From the cell containing the given text, extract its center point as [x, y] coordinate. 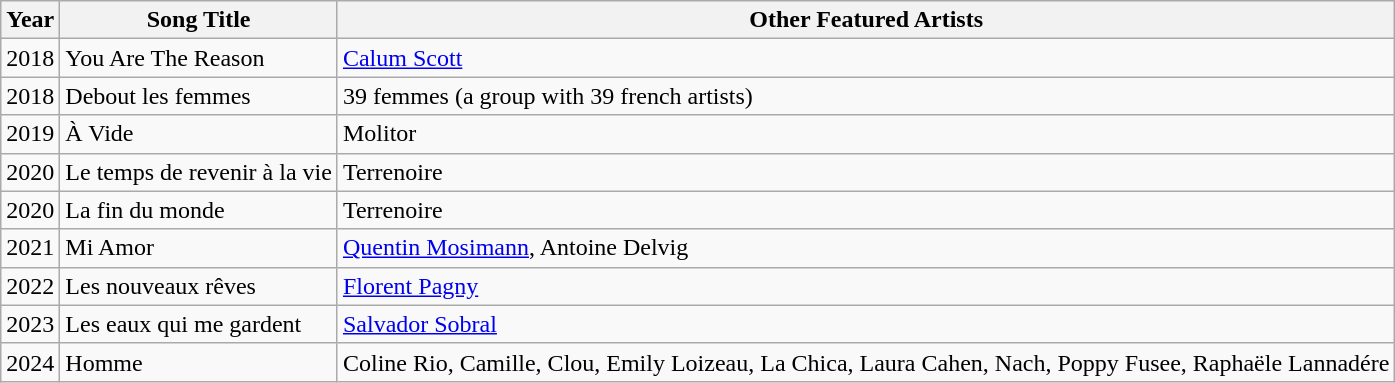
Homme [199, 362]
Other Featured Artists [866, 20]
2023 [30, 324]
La fin du monde [199, 210]
Debout les femmes [199, 96]
39 femmes (a group with 39 french artists) [866, 96]
Le temps de revenir à la vie [199, 172]
2019 [30, 134]
You Are The Reason [199, 58]
Calum Scott [866, 58]
Florent Pagny [866, 286]
Mi Amor [199, 248]
À Vide [199, 134]
Quentin Mosimann, Antoine Delvig [866, 248]
2021 [30, 248]
Molitor [866, 134]
Salvador Sobral [866, 324]
2022 [30, 286]
Les eaux qui me gardent [199, 324]
2024 [30, 362]
Coline Rio, Camille, Clou, Emily Loizeau, La Chica, Laura Cahen, Nach, Poppy Fusee, Raphaële Lannadére [866, 362]
Les nouveaux rêves [199, 286]
Song Title [199, 20]
Year [30, 20]
